Detect which cell encompasses the target text, then output its [x, y] center coordinate. 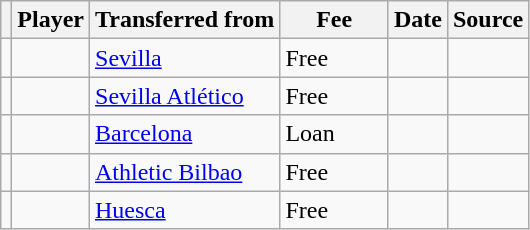
Barcelona [185, 134]
Date [418, 20]
Source [488, 20]
Player [51, 20]
Fee [334, 20]
Loan [334, 134]
Huesca [185, 210]
Sevilla Atlético [185, 96]
Athletic Bilbao [185, 172]
Sevilla [185, 58]
Transferred from [185, 20]
